Provide the [X, Y] coordinate of the cell's center where the given text is located.  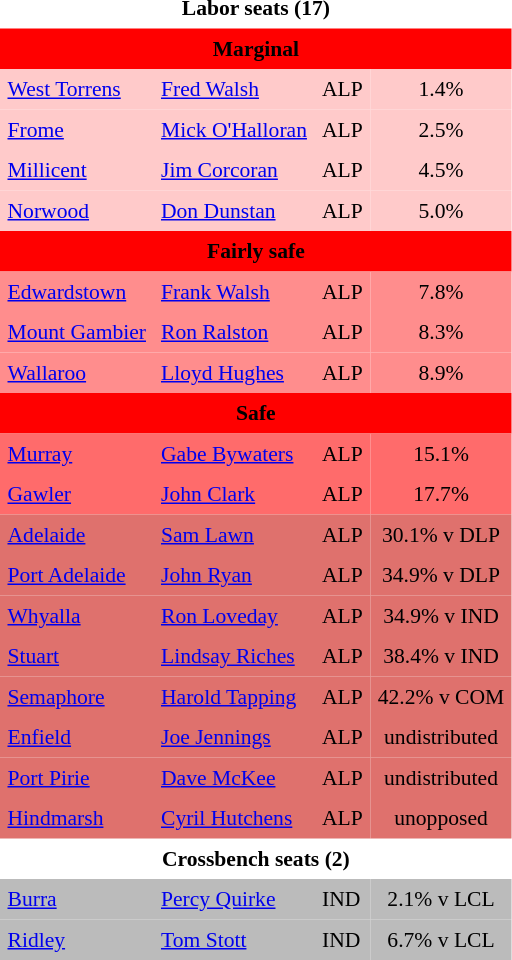
Sam Lawn [234, 534]
Port Adelaide [76, 575]
17.7% [441, 494]
Semaphore [76, 696]
Millicent [76, 170]
5.0% [441, 210]
unopposed [441, 818]
Edwardstown [76, 291]
John Ryan [234, 575]
Mick O'Halloran [234, 129]
Gawler [76, 494]
Tom Stott [234, 939]
Jim Corcoran [234, 170]
4.5% [441, 170]
John Clark [234, 494]
Don Dunstan [234, 210]
Percy Quirke [234, 899]
Frome [76, 129]
Whyalla [76, 615]
Norwood [76, 210]
Dave McKee [234, 777]
Fred Walsh [234, 89]
42.2% v COM [441, 696]
Stuart [76, 656]
15.1% [441, 453]
Crossbench seats (2) [256, 858]
Wallaroo [76, 372]
Burra [76, 899]
38.4% v IND [441, 656]
Lindsay Riches [234, 656]
Harold Tapping [234, 696]
Enfield [76, 737]
Frank Walsh [234, 291]
7.8% [441, 291]
Fairly safe [256, 251]
Ron Loveday [234, 615]
Mount Gambier [76, 332]
Port Pirie [76, 777]
Gabe Bywaters [234, 453]
Murray [76, 453]
30.1% v DLP [441, 534]
Lloyd Hughes [234, 372]
8.3% [441, 332]
34.9% v DLP [441, 575]
Cyril Hutchens [234, 818]
Adelaide [76, 534]
1.4% [441, 89]
Safe [256, 413]
Marginal [256, 48]
Joe Jennings [234, 737]
2.5% [441, 129]
8.9% [441, 372]
34.9% v IND [441, 615]
2.1% v LCL [441, 899]
Ron Ralston [234, 332]
Ridley [76, 939]
6.7% v LCL [441, 939]
West Torrens [76, 89]
Hindmarsh [76, 818]
